Identify which cell holds the provided text, then report its (x, y) central coordinate. 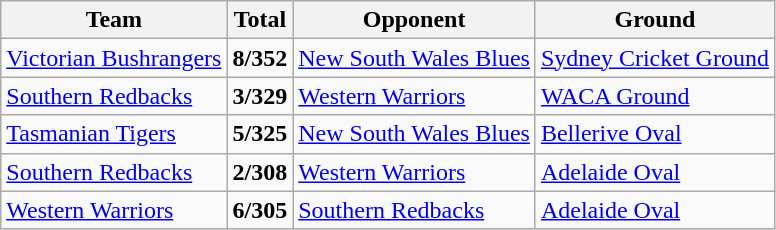
Bellerive Oval (654, 134)
5/325 (260, 134)
Victorian Bushrangers (114, 58)
Opponent (414, 20)
Tasmanian Tigers (114, 134)
Ground (654, 20)
2/308 (260, 172)
Sydney Cricket Ground (654, 58)
8/352 (260, 58)
Total (260, 20)
WACA Ground (654, 96)
3/329 (260, 96)
Team (114, 20)
6/305 (260, 210)
